Locate the cell with the specified text and output its (x, y) center coordinate. 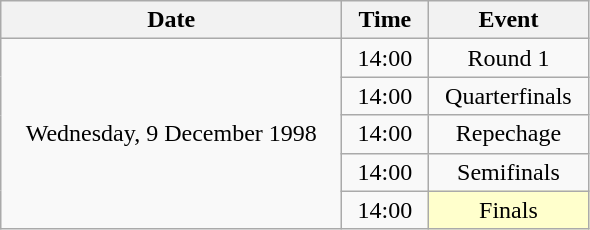
Event (508, 20)
Date (172, 20)
Repechage (508, 134)
Semifinals (508, 172)
Round 1 (508, 58)
Wednesday, 9 December 1998 (172, 134)
Time (385, 20)
Finals (508, 210)
Quarterfinals (508, 96)
